Scan for the cell matching the given text and deliver its (x, y) coordinate at center. 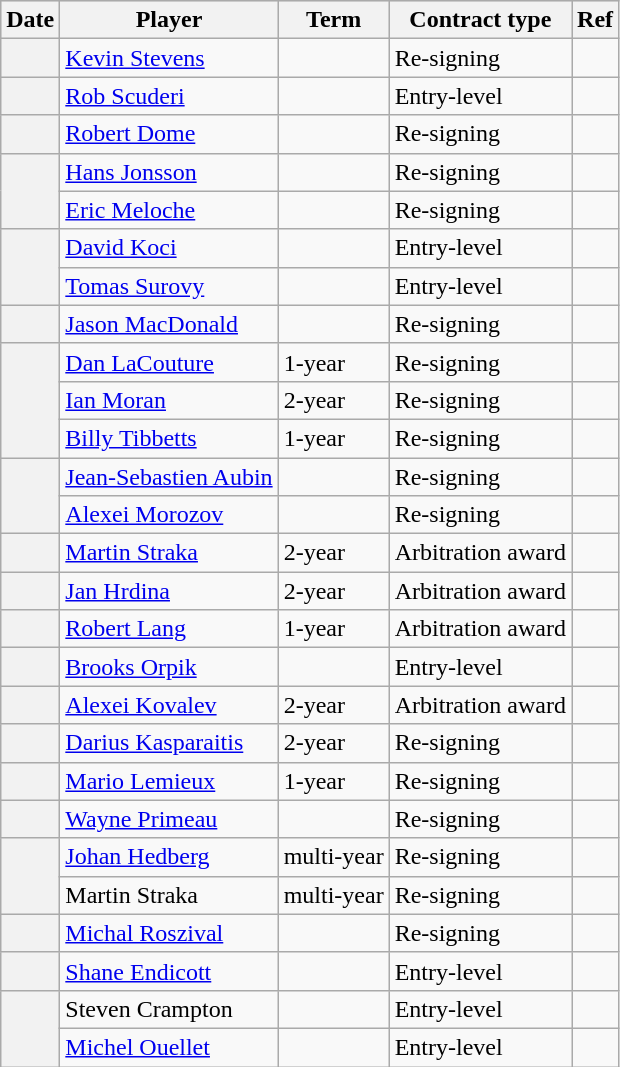
Hans Jonsson (169, 172)
Alexei Morozov (169, 515)
Michal Roszival (169, 933)
Jason MacDonald (169, 324)
Ian Moran (169, 400)
Alexei Kovalev (169, 705)
Robert Lang (169, 629)
Brooks Orpik (169, 667)
Michel Ouellet (169, 1047)
Shane Endicott (169, 971)
Darius Kasparaitis (169, 743)
Rob Scuderi (169, 96)
Date (30, 20)
Steven Crampton (169, 1009)
Contract type (480, 20)
Mario Lemieux (169, 781)
Robert Dome (169, 134)
Player (169, 20)
David Koci (169, 248)
Billy Tibbetts (169, 438)
Term (334, 20)
Dan LaCouture (169, 362)
Ref (596, 20)
Johan Hedberg (169, 857)
Eric Meloche (169, 210)
Jan Hrdina (169, 591)
Kevin Stevens (169, 58)
Wayne Primeau (169, 819)
Jean-Sebastien Aubin (169, 477)
Tomas Surovy (169, 286)
